Scan for the cell matching the given text and deliver its [X, Y] coordinate at center. 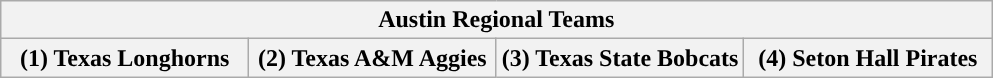
(2) Texas A&M Aggies [372, 58]
(1) Texas Longhorns [125, 58]
(4) Seton Hall Pirates [868, 58]
(3) Texas State Bobcats [620, 58]
Austin Regional Teams [496, 20]
